Scan for the cell matching the given text and deliver its [x, y] coordinate at center. 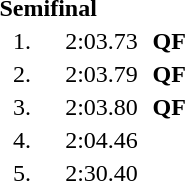
2:04.46 [102, 140]
2:03.79 [102, 74]
2:03.73 [102, 41]
2:03.80 [102, 107]
